For the text-containing cell, return its midpoint in [X, Y] coordinate format. 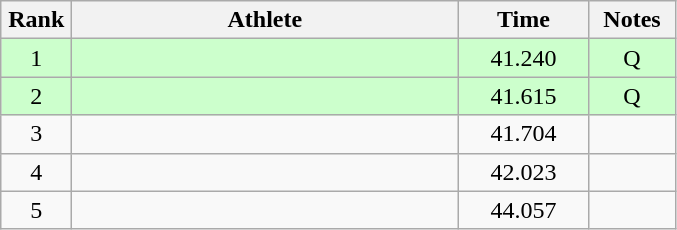
41.615 [524, 96]
44.057 [524, 210]
2 [36, 96]
Time [524, 20]
41.704 [524, 134]
4 [36, 172]
Rank [36, 20]
41.240 [524, 58]
42.023 [524, 172]
1 [36, 58]
5 [36, 210]
3 [36, 134]
Notes [632, 20]
Athlete [265, 20]
